Determine the [X, Y] coordinate at the center of the cell enclosing the given text.  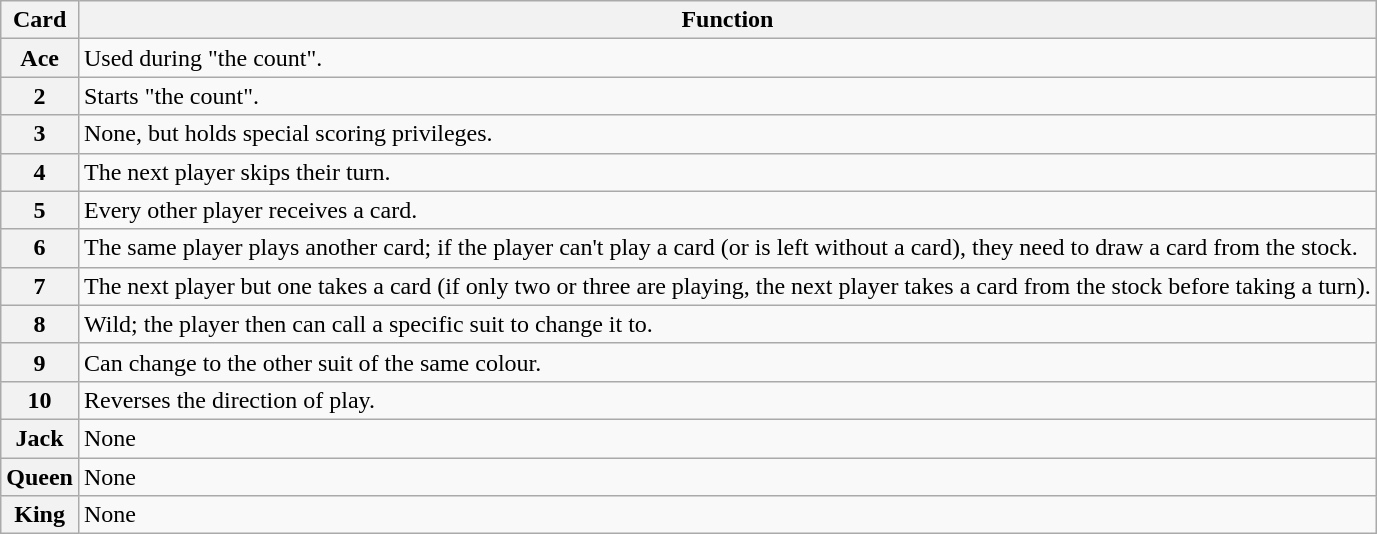
Every other player receives a card. [727, 210]
King [40, 515]
Reverses the direction of play. [727, 400]
Card [40, 20]
3 [40, 134]
Wild; the player then can call a specific suit to change it to. [727, 324]
Queen [40, 477]
5 [40, 210]
Jack [40, 438]
Ace [40, 58]
4 [40, 172]
The same player plays another card; if the player can't play a card (or is left without a card), they need to draw a card from the stock. [727, 248]
Can change to the other suit of the same colour. [727, 362]
2 [40, 96]
The next player but one takes a card (if only two or three are playing, the next player takes a card from the stock before taking a turn). [727, 286]
6 [40, 248]
The next player skips their turn. [727, 172]
Function [727, 20]
8 [40, 324]
7 [40, 286]
None, but holds special scoring privileges. [727, 134]
Starts "the count". [727, 96]
Used during "the count". [727, 58]
9 [40, 362]
10 [40, 400]
